Find where the given text appears and provide that cell's center as [x, y] coordinate. 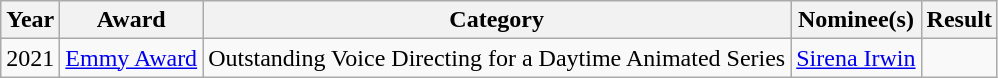
Nominee(s) [856, 20]
Category [497, 20]
Year [30, 20]
Emmy Award [132, 58]
Outstanding Voice Directing for a Daytime Animated Series [497, 58]
2021 [30, 58]
Sirena Irwin [856, 58]
Result [959, 20]
Award [132, 20]
